Locate the cell with the specified text and output its (X, Y) center coordinate. 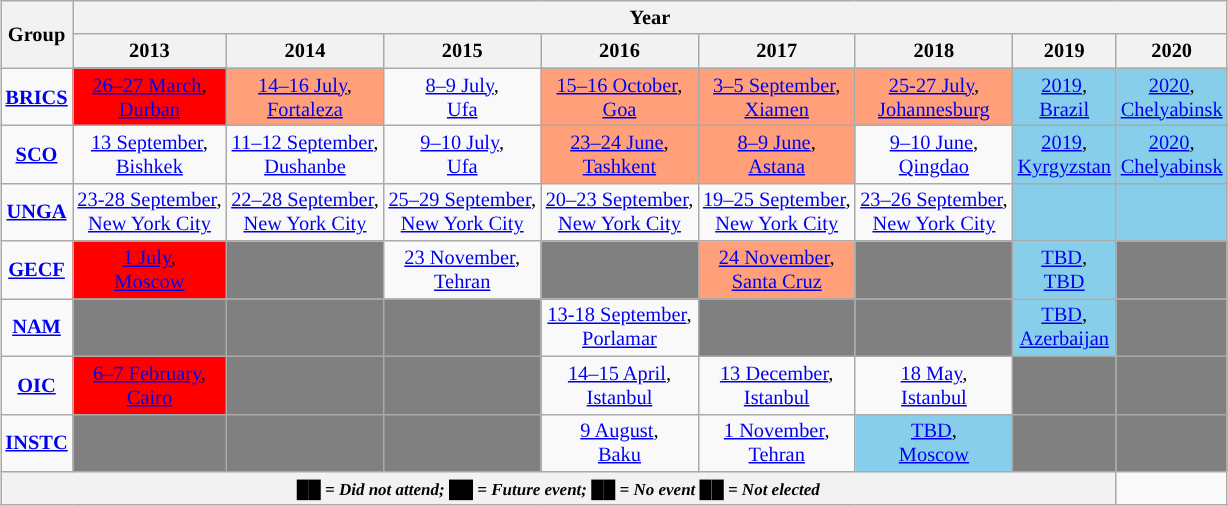
23–24 June, Tashkent (620, 154)
23–26 September, New York City (934, 212)
UNGA (37, 212)
TBD, TBD (1064, 270)
2018 (934, 51)
██ = Did not attend; ██ = Future event; ██ = No event ██ = Not elected (558, 488)
11–12 September, Dushanbe (304, 154)
2020 (1172, 51)
SCO (37, 154)
2014 (304, 51)
23 November, Tehran (462, 270)
2019, Brazil (1064, 97)
26–27 March, Durban (150, 97)
NAM (37, 327)
1 November, Tehran (776, 443)
2019, Kyrgyzstan (1064, 154)
18 May, Istanbul (934, 385)
TBD, Moscow (934, 443)
3–5 September, Xiamen (776, 97)
OIC (37, 385)
14–15 April, Istanbul (620, 385)
6–7 February, Cairo (150, 385)
1 July, Moscow (150, 270)
2013 (150, 51)
Year (650, 17)
9 August, Baku (620, 443)
25-27 July, Johannesburg (934, 97)
8–9 June, Astana (776, 154)
23-28 September, New York City (150, 212)
25–29 September, New York City (462, 212)
24 November, Santa Cruz (776, 270)
2016 (620, 51)
2015 (462, 51)
22–28 September, New York City (304, 212)
INSTC (37, 443)
GECF (37, 270)
8–9 July, Ufa (462, 97)
9–10 July, Ufa (462, 154)
2019 (1064, 51)
9–10 June, Qingdao (934, 154)
14–16 July, Fortaleza (304, 97)
2017 (776, 51)
20–23 September, New York City (620, 212)
TBD, Azerbaijan (1064, 327)
13-18 September, Porlamar (620, 327)
Group (37, 34)
13 September, Bishkek (150, 154)
BRICS (37, 97)
15–16 October, Goa (620, 97)
13 December, Istanbul (776, 385)
19–25 September, New York City (776, 212)
